Scan for the cell matching the given text and deliver its (x, y) coordinate at center. 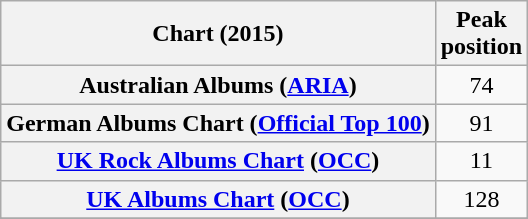
74 (481, 85)
Peak position (481, 34)
German Albums Chart (Official Top 100) (218, 123)
128 (481, 199)
91 (481, 123)
Australian Albums (ARIA) (218, 85)
11 (481, 161)
Chart (2015) (218, 34)
UK Albums Chart (OCC) (218, 199)
UK Rock Albums Chart (OCC) (218, 161)
